Return the [X, Y] coordinate for the center point of the cell that contains the specified text.  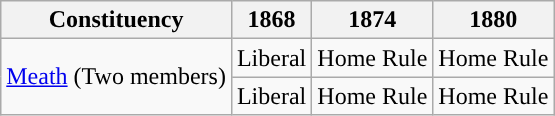
Meath (Two members) [116, 77]
Constituency [116, 20]
1868 [271, 20]
1874 [372, 20]
1880 [494, 20]
